Return the (x, y) coordinate for the center point of the cell that contains the specified text.  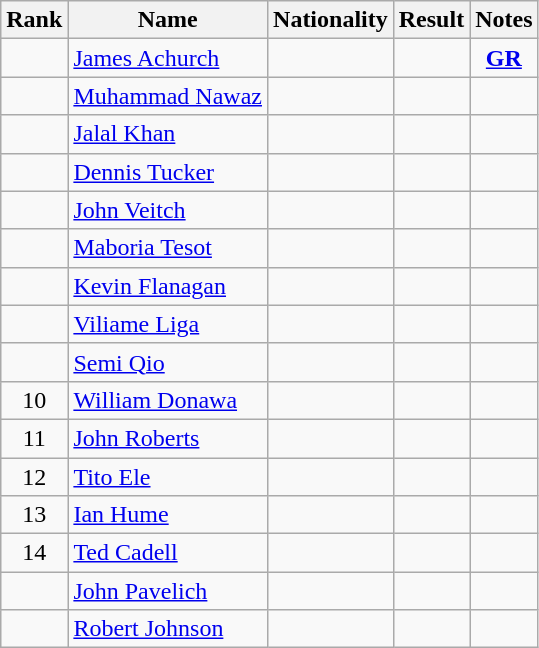
11 (34, 438)
James Achurch (168, 58)
Jalal Khan (168, 134)
10 (34, 400)
John Pavelich (168, 591)
Maboria Tesot (168, 248)
Viliame Liga (168, 324)
Ted Cadell (168, 553)
Dennis Tucker (168, 172)
Tito Ele (168, 477)
John Veitch (168, 210)
GR (504, 58)
Rank (34, 20)
13 (34, 515)
William Donawa (168, 400)
Muhammad Nawaz (168, 96)
Ian Hume (168, 515)
12 (34, 477)
Semi Qio (168, 362)
John Roberts (168, 438)
Name (168, 20)
Kevin Flanagan (168, 286)
Robert Johnson (168, 629)
Result (431, 20)
Nationality (331, 20)
14 (34, 553)
Notes (504, 20)
